Identify which cell holds the provided text, then report its (X, Y) central coordinate. 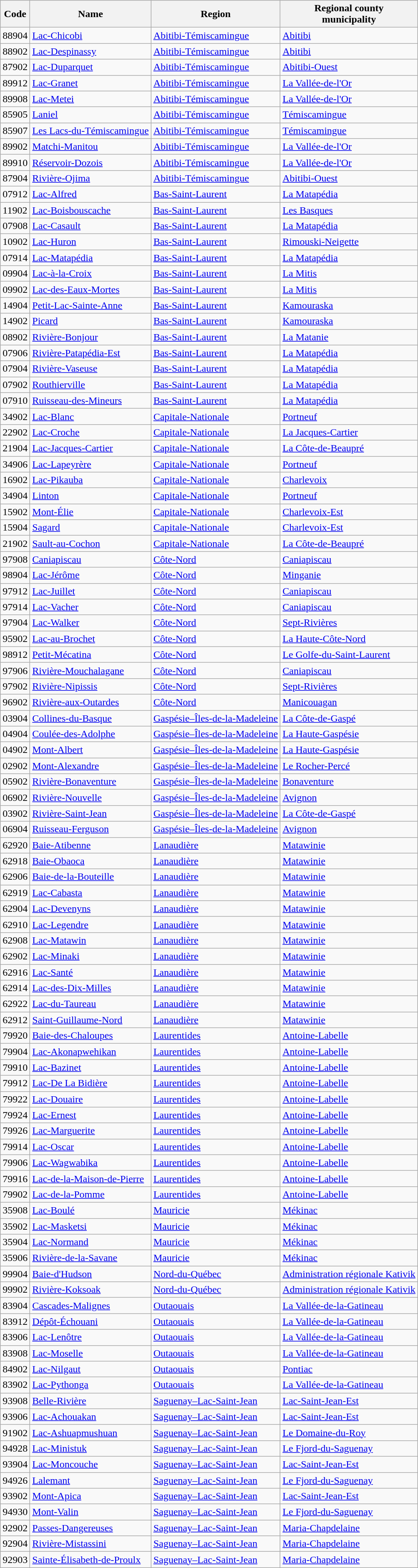
Passes-Dangereuses (91, 1528)
62919 (15, 893)
62922 (15, 1004)
35902 (15, 1226)
07914 (15, 258)
Réservoir-Dozois (91, 162)
Lac-Matapédia (91, 258)
Lac-Walker (91, 623)
Rivière-de-la-Savane (91, 1258)
10902 (15, 242)
La Matanie (349, 337)
92904 (15, 1544)
06904 (15, 829)
14904 (15, 305)
79916 (15, 1178)
07912 (15, 194)
Ruisseau-Ferguson (91, 829)
89912 (15, 83)
07904 (15, 369)
Rivière-Bonjour (91, 337)
79914 (15, 1147)
87902 (15, 67)
Petit-Mécatina (91, 654)
Baie-Obaoca (91, 861)
Rivière-Nouvelle (91, 798)
22902 (15, 432)
97904 (15, 623)
93906 (15, 1417)
34906 (15, 464)
21904 (15, 448)
Routhierville (91, 385)
Lac-Granet (91, 83)
Lac-Santé (91, 972)
97914 (15, 607)
99902 (15, 1290)
Lac-Devenyns (91, 909)
62914 (15, 988)
07908 (15, 226)
Lac-de-la-Maison-de-Pierre (91, 1178)
Lac-Boisbouscache (91, 210)
08902 (15, 337)
85905 (15, 115)
15904 (15, 528)
Sault-au-Cochon (91, 544)
Lac-Oscar (91, 1147)
Region (216, 14)
95902 (15, 639)
Lac-Nilgaut (91, 1369)
Lac-du-Taureau (91, 1004)
Lac-Pythonga (91, 1385)
Lac-Metei (91, 99)
Lac-au-Brochet (91, 639)
Lac-Vacher (91, 607)
Lac-Masketsi (91, 1226)
Rivière-Vaseuse (91, 369)
62904 (15, 909)
09902 (15, 289)
34902 (15, 416)
Lac-Chicobi (91, 35)
Mont-Apica (91, 1496)
Lac-Akonapwehikan (91, 1052)
Collines-du-Basque (91, 718)
Lac-Boulé (91, 1210)
Baie-de-la-Bouteille (91, 877)
97908 (15, 559)
Lalemant (91, 1480)
Lac-Pikauba (91, 480)
Lac-de-la-Pomme (91, 1194)
Rivière-Koksoak (91, 1290)
84902 (15, 1369)
93908 (15, 1401)
16902 (15, 480)
Lac-Despinassy (91, 51)
83904 (15, 1306)
Lac-Moncouche (91, 1464)
Lac-Blanc (91, 416)
Dépôt-Échouani (91, 1321)
07910 (15, 400)
Lac-Marguerite (91, 1131)
89908 (15, 99)
85907 (15, 131)
Le Rocher-Percé (349, 766)
Rivière-Bonaventure (91, 782)
62912 (15, 1020)
79924 (15, 1115)
Mont-Élie (91, 512)
Le Domaine-du-Roy (349, 1432)
Rivière-Mistassini (91, 1544)
Lac-Ernest (91, 1115)
94930 (15, 1512)
Lac-De La Bidière (91, 1083)
Pontiac (349, 1369)
09904 (15, 274)
07906 (15, 353)
Linton (91, 496)
Picard (91, 321)
91902 (15, 1432)
Lac-Alfred (91, 194)
79926 (15, 1131)
Lac-Lapeyrère (91, 464)
89902 (15, 146)
15902 (15, 512)
Lac-Jacques-Cartier (91, 448)
96902 (15, 702)
21902 (15, 544)
Rivière-Saint-Jean (91, 813)
93904 (15, 1464)
Lac-Legendre (91, 924)
14902 (15, 321)
97902 (15, 686)
62918 (15, 861)
Minganie (349, 575)
Regional countymunicipality (349, 14)
62920 (15, 845)
Rivière-aux-Outardes (91, 702)
99904 (15, 1274)
Lac-Matawin (91, 940)
83908 (15, 1353)
03902 (15, 813)
89910 (15, 162)
62906 (15, 877)
83912 (15, 1321)
Lac-Minaki (91, 956)
Sagard (91, 528)
Manicouagan (349, 702)
La Haute-Côte-Nord (349, 639)
04902 (15, 750)
Rivière-Patapédia-Est (91, 353)
Lac-Huron (91, 242)
Lac-des-Eaux-Mortes (91, 289)
79904 (15, 1052)
Mont-Alexandre (91, 766)
Rivière-Nipissis (91, 686)
Code (15, 14)
Bonaventure (349, 782)
Le Golfe-du-Saint-Laurent (349, 654)
93902 (15, 1496)
Rivière-Mouchalagane (91, 670)
11902 (15, 210)
05902 (15, 782)
94926 (15, 1480)
Ruisseau-des-Mineurs (91, 400)
35904 (15, 1242)
92903 (15, 1560)
Charlevoix (349, 480)
79906 (15, 1163)
Mont-Albert (91, 750)
Les Lacs-du-Témiscamingue (91, 131)
97906 (15, 670)
Lac-Bazinet (91, 1067)
83906 (15, 1337)
97912 (15, 591)
Lac-des-Dix-Milles (91, 988)
04904 (15, 734)
Lac-à-la-Croix (91, 274)
Lac-Normand (91, 1242)
Name (91, 14)
98912 (15, 654)
02902 (15, 766)
Lac-Ministuk (91, 1448)
35906 (15, 1258)
Lac-Ashuapmushuan (91, 1432)
83902 (15, 1385)
62910 (15, 924)
Lac-Lenôtre (91, 1337)
87904 (15, 178)
03904 (15, 718)
79920 (15, 1036)
Petit-Lac-Sainte-Anne (91, 305)
Matchi-Manitou (91, 146)
88902 (15, 51)
Baie-Atibenne (91, 845)
Lac-Moselle (91, 1353)
Rimouski-Neigette (349, 242)
Lac-Jérôme (91, 575)
Lac-Cabasta (91, 893)
Mont-Valin (91, 1512)
62916 (15, 972)
98904 (15, 575)
34904 (15, 496)
La Jacques-Cartier (349, 432)
Coulée-des-Adolphe (91, 734)
Rivière-Ojima (91, 178)
79912 (15, 1083)
Cascades-Malignes (91, 1306)
Lac-Juillet (91, 591)
Lac-Casault (91, 226)
Sainte-Élisabeth-de-Proulx (91, 1560)
94928 (15, 1448)
Saint-Guillaume-Nord (91, 1020)
07902 (15, 385)
79922 (15, 1099)
Lac-Achouakan (91, 1417)
35908 (15, 1210)
Baie-des-Chaloupes (91, 1036)
Belle-Rivière (91, 1401)
06902 (15, 798)
79902 (15, 1194)
Baie-d'Hudson (91, 1274)
Les Basques (349, 210)
92902 (15, 1528)
Lac-Duparquet (91, 67)
62902 (15, 956)
79910 (15, 1067)
Laniel (91, 115)
Lac-Douaire (91, 1099)
Lac-Wagwabika (91, 1163)
Lac-Croche (91, 432)
88904 (15, 35)
62908 (15, 940)
